Extract the [x, y] coordinate from the center of the cell holding the provided text.  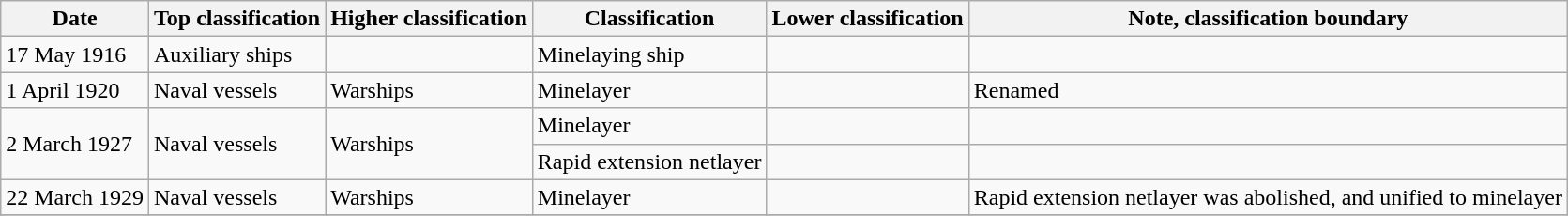
17 May 1916 [75, 54]
22 March 1929 [75, 197]
Date [75, 19]
Rapid extension netlayer [649, 162]
Rapid extension netlayer was abolished, and unified to minelayer [1268, 197]
Higher classification [430, 19]
1 April 1920 [75, 90]
Renamed [1268, 90]
Top classification [236, 19]
Note, classification boundary [1268, 19]
Classification [649, 19]
Minelaying ship [649, 54]
Auxiliary ships [236, 54]
2 March 1927 [75, 144]
Lower classification [867, 19]
